Return (X, Y) of the center of cell containing provided text 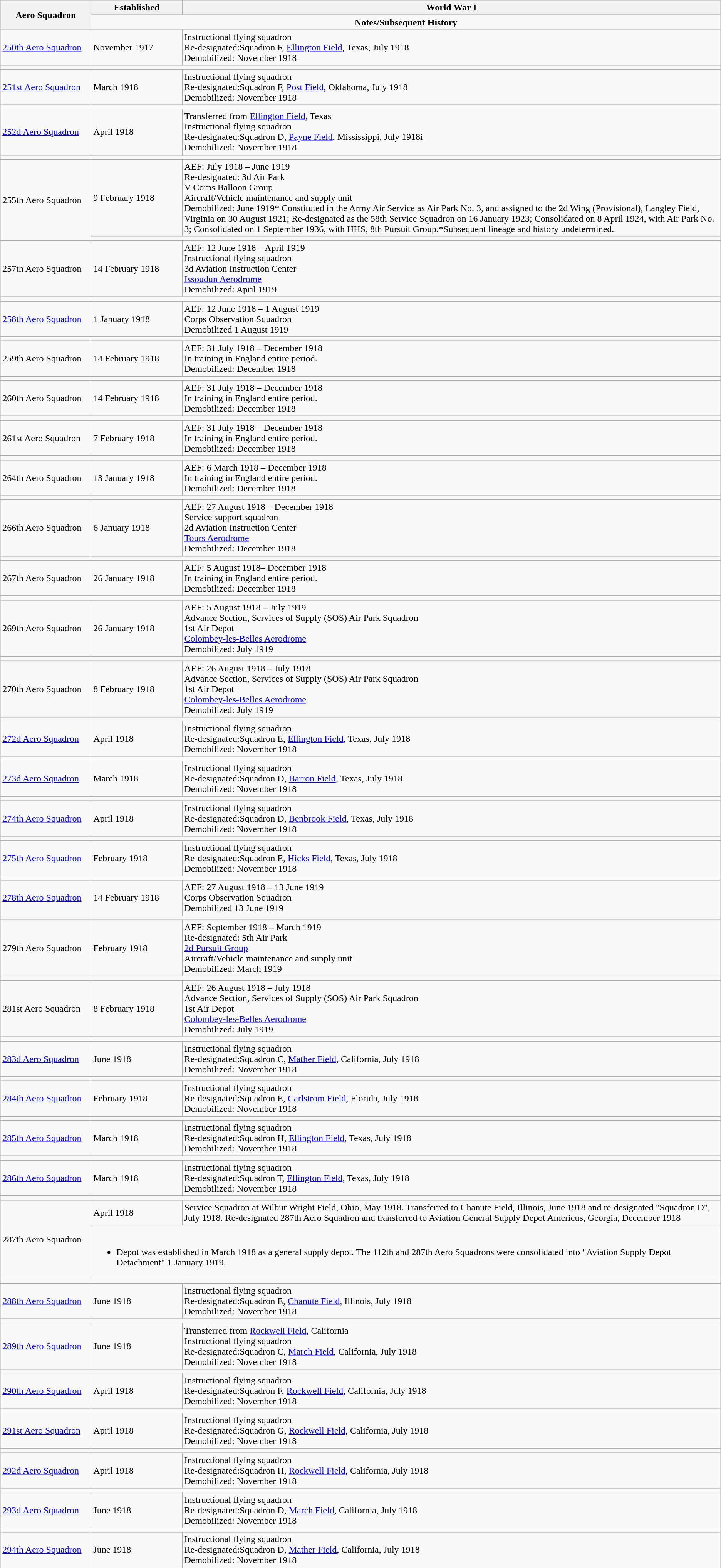
266th Aero Squadron (46, 528)
13 January 1918 (137, 478)
285th Aero Squadron (46, 1138)
Instructional flying squadronRe-designated:Squadron H, Ellington Field, Texas, July 1918 Demobilized: November 1918 (451, 1138)
286th Aero Squadron (46, 1178)
Instructional flying squadronRe-designated:Squadron E, Ellington Field, Texas, July 1918 Demobilized: November 1918 (451, 739)
294th Aero Squadron (46, 1550)
Aero Squadron (46, 15)
Instructional flying squadronRe-designated:Squadron C, Mather Field, California, July 1918 Demobilized: November 1918 (451, 1059)
Instructional flying squadronRe-designated:Squadron H, Rockwell Field, California, July 1918 Demobilized: November 1918 (451, 1471)
1 January 1918 (137, 319)
288th Aero Squadron (46, 1301)
273d Aero Squadron (46, 779)
Instructional flying squadronRe-designated:Squadron E, Hicks Field, Texas, July 1918Demobilized: November 1918 (451, 858)
267th Aero Squadron (46, 578)
Instructional flying squadronRe-designated:Squadron F, Post Field, Oklahoma, July 1918Demobilized: November 1918 (451, 87)
7 February 1918 (137, 438)
Instructional flying squadronRe-designated:Squadron E, Chanute Field, Illinois, July 1918Demobilized: November 1918 (451, 1301)
283d Aero Squadron (46, 1059)
284th Aero Squadron (46, 1099)
281st Aero Squadron (46, 1008)
Instructional flying squadronRe-designated:Squadron T, Ellington Field, Texas, July 1918 Demobilized: November 1918 (451, 1178)
AEF: 27 August 1918 – December 1918 Service support squadron2d Aviation Instruction CenterTours AerodromeDemobilized: December 1918 (451, 528)
279th Aero Squadron (46, 948)
255th Aero Squadron (46, 200)
257th Aero Squadron (46, 269)
Instructional flying squadronRe-designated:Squadron D, Benbrook Field, Texas, July 1918Demobilized: November 1918 (451, 818)
Instructional flying squadronRe-designated:Squadron E, Carlstrom Field, Florida, July 1918Demobilized: November 1918 (451, 1099)
291st Aero Squadron (46, 1431)
Instructional flying squadronRe-designated:Squadron G, Rockwell Field, California, July 1918 Demobilized: November 1918 (451, 1431)
Instructional flying squadronRe-designated:Squadron D, Barron Field, Texas, July 1918Demobilized: November 1918 (451, 779)
272d Aero Squadron (46, 739)
275th Aero Squadron (46, 858)
270th Aero Squadron (46, 689)
AEF: 12 June 1918 – 1 August 1919Corps Observation SquadronDemobilized 1 August 1919 (451, 319)
Established (137, 8)
293d Aero Squadron (46, 1510)
264th Aero Squadron (46, 478)
World War I (451, 8)
Instructional flying squadronRe-designated:Squadron F, Ellington Field, Texas, July 1918 Demobilized: November 1918 (451, 47)
258th Aero Squadron (46, 319)
278th Aero Squadron (46, 898)
6 January 1918 (137, 528)
259th Aero Squadron (46, 359)
Instructional flying squadronRe-designated:Squadron D, March Field, California, July 1918Demobilized: November 1918 (451, 1510)
Notes/Subsequent History (406, 22)
274th Aero Squadron (46, 818)
AEF: 27 August 1918 – 13 June 1919Corps Observation SquadronDemobilized 13 June 1919 (451, 898)
260th Aero Squadron (46, 398)
292d Aero Squadron (46, 1471)
252d Aero Squadron (46, 132)
269th Aero Squadron (46, 628)
9 February 1918 (137, 198)
Instructional flying squadronRe-designated:Squadron D, Mather Field, California, July 1918 Demobilized: November 1918 (451, 1550)
Instructional flying squadronRe-designated:Squadron F, Rockwell Field, California, July 1918 Demobilized: November 1918 (451, 1391)
AEF: 12 June 1918 – April 1919 Instructional flying squadron3d Aviation Instruction CenterIssoudun AerodromeDemobilized: April 1919 (451, 269)
289th Aero Squadron (46, 1346)
November 1917 (137, 47)
AEF: 5 August 1918– December 1918 In training in England entire period.Demobilized: December 1918 (451, 578)
AEF: 6 March 1918 – December 1918 In training in England entire period.Demobilized: December 1918 (451, 478)
261st Aero Squadron (46, 438)
250th Aero Squadron (46, 47)
251st Aero Squadron (46, 87)
290th Aero Squadron (46, 1391)
287th Aero Squadron (46, 1239)
AEF: September 1918 – March 1919Re-designated: 5th Air Park2d Pursuit GroupAircraft/Vehicle maintenance and supply unitDemobilized: March 1919 (451, 948)
